Determine the (x, y) coordinate at the center of the cell enclosing the given text.  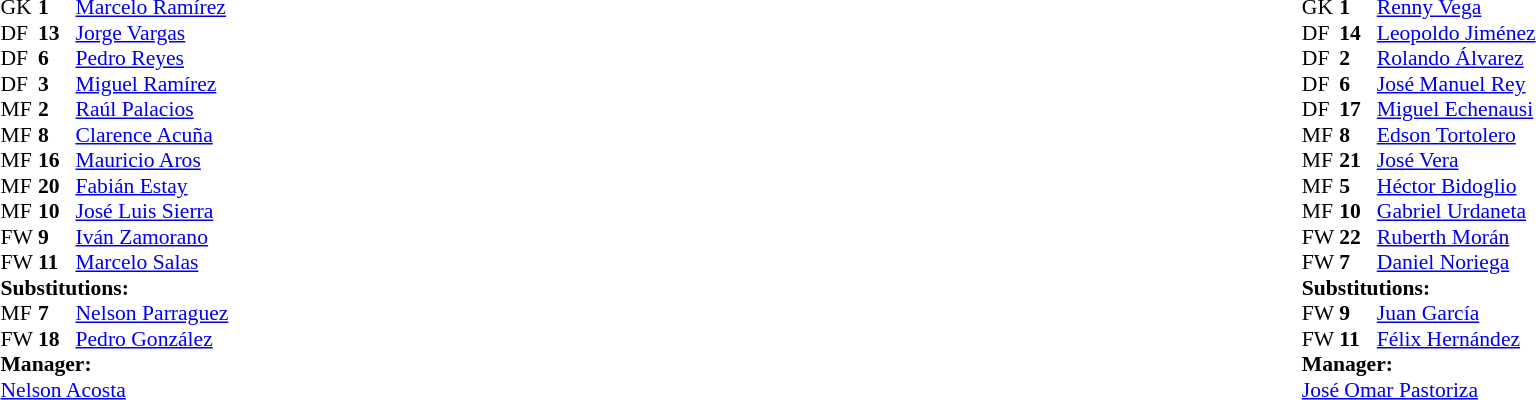
Pedro González (152, 339)
Pedro Reyes (152, 59)
Félix Hernández (1456, 339)
Gabriel Urdaneta (1456, 211)
José Manuel Rey (1456, 84)
José Luis Sierra (152, 211)
13 (57, 33)
Mauricio Aros (152, 161)
Marcelo Salas (152, 263)
Miguel Echenausi (1456, 109)
5 (1358, 186)
Raúl Palacios (152, 109)
Clarence Acuña (152, 135)
Rolando Álvarez (1456, 59)
21 (1358, 161)
16 (57, 161)
3 (57, 84)
Edson Tortolero (1456, 135)
17 (1358, 109)
Daniel Noriega (1456, 263)
18 (57, 339)
14 (1358, 33)
Iván Zamorano (152, 237)
José Vera (1456, 161)
22 (1358, 237)
Héctor Bidoglio (1456, 186)
Ruberth Morán (1456, 237)
Leopoldo Jiménez (1456, 33)
Juan García (1456, 313)
Jorge Vargas (152, 33)
20 (57, 186)
Fabián Estay (152, 186)
Miguel Ramírez (152, 84)
Nelson Parraguez (152, 313)
